Search for the cell housing the specified text and yield its [x, y] center coordinate. 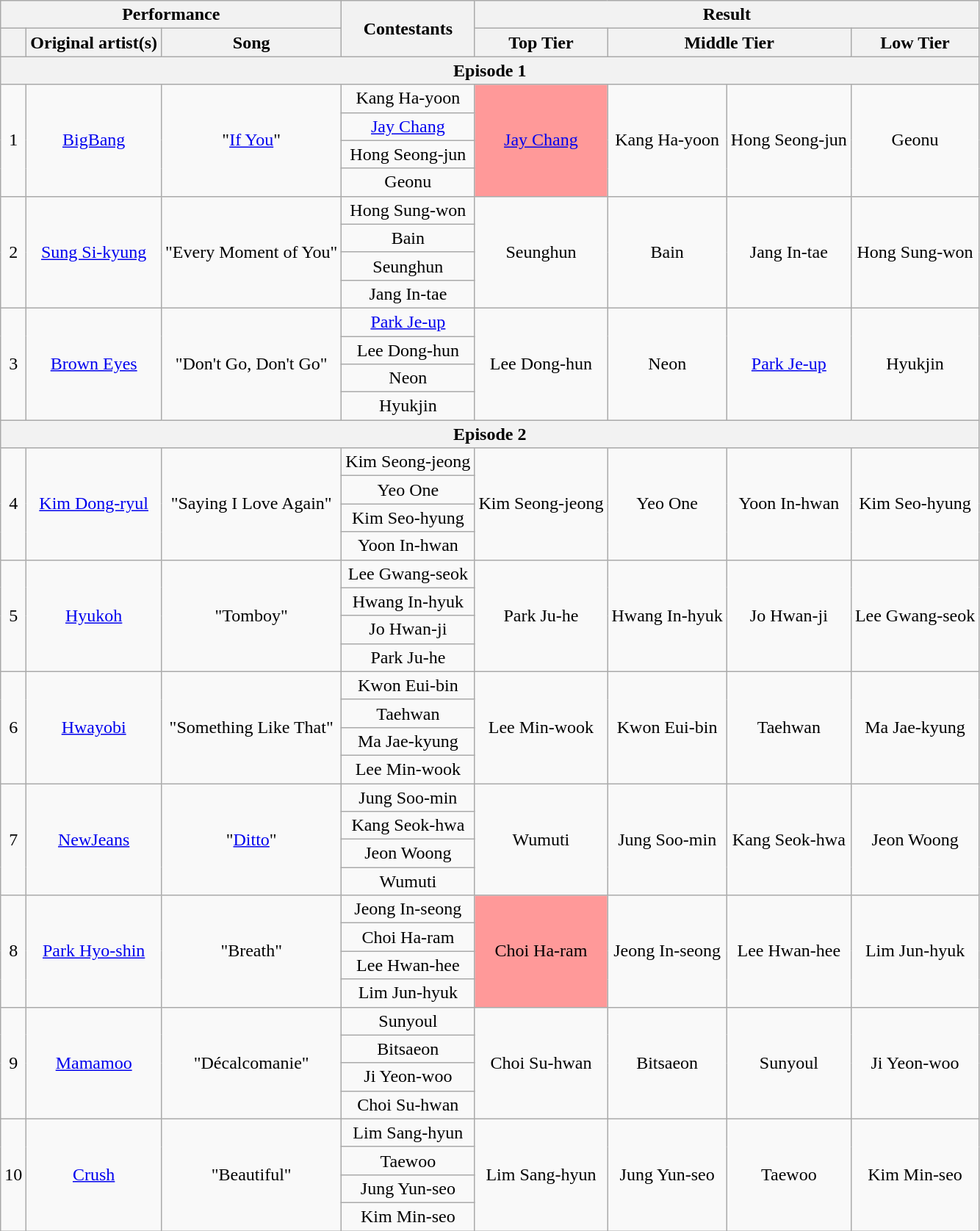
Performance [171, 15]
3 [13, 364]
Park Hyo-shin [94, 951]
Low Tier [915, 43]
"If You" [251, 140]
7 [13, 839]
Episode 1 [490, 71]
Original artist(s) [94, 43]
Crush [94, 1174]
"Ditto" [251, 839]
Brown Eyes [94, 364]
Top Tier [541, 43]
1 [13, 140]
2 [13, 252]
"Décalcomanie" [251, 1063]
6 [13, 727]
"Tomboy" [251, 615]
Result [727, 15]
8 [13, 951]
4 [13, 504]
Song [251, 43]
BigBang [94, 140]
Sung Si-kyung [94, 252]
Middle Tier [729, 43]
Hyukoh [94, 615]
"Saying I Love Again" [251, 504]
Episode 2 [490, 434]
Hwayobi [94, 727]
5 [13, 615]
Mamamoo [94, 1063]
"Beautiful" [251, 1174]
"Don't Go, Don't Go" [251, 364]
Contestants [408, 29]
Kim Dong-ryul [94, 504]
"Every Moment of You" [251, 252]
"Something Like That" [251, 727]
9 [13, 1063]
10 [13, 1174]
NewJeans [94, 839]
"Breath" [251, 951]
